Return (X, Y) of the center of cell containing provided text 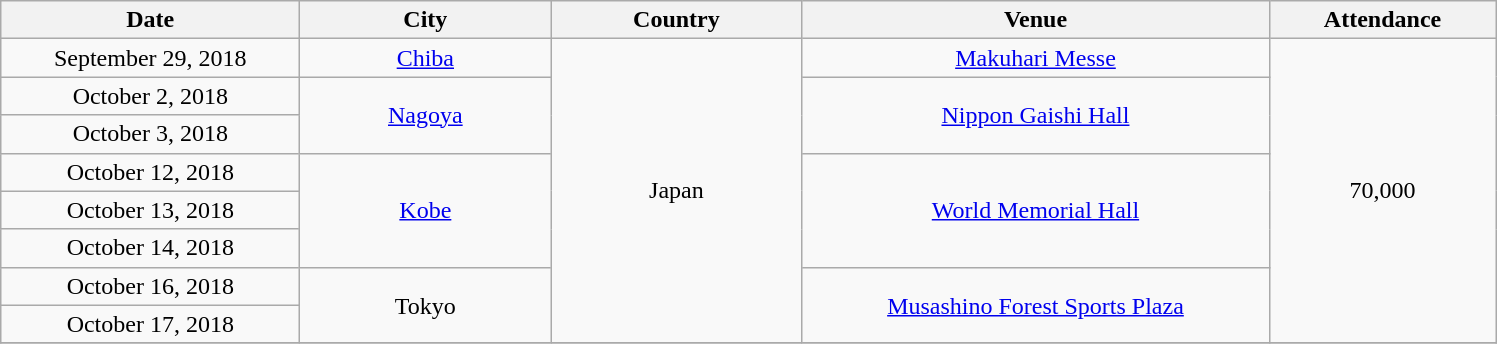
Nagoya (426, 115)
70,000 (1382, 191)
Date (150, 20)
October 13, 2018 (150, 210)
October 2, 2018 (150, 96)
Country (676, 20)
Makuhari Messe (1036, 58)
October 3, 2018 (150, 134)
Chiba (426, 58)
Attendance (1382, 20)
Kobe (426, 210)
October 12, 2018 (150, 172)
Japan (676, 191)
October 16, 2018 (150, 286)
World Memorial Hall (1036, 210)
City (426, 20)
October 14, 2018 (150, 248)
September 29, 2018 (150, 58)
Tokyo (426, 305)
Musashino Forest Sports Plaza (1036, 305)
Venue (1036, 20)
Nippon Gaishi Hall (1036, 115)
October 17, 2018 (150, 324)
